Return [X, Y] of the center of cell containing provided text 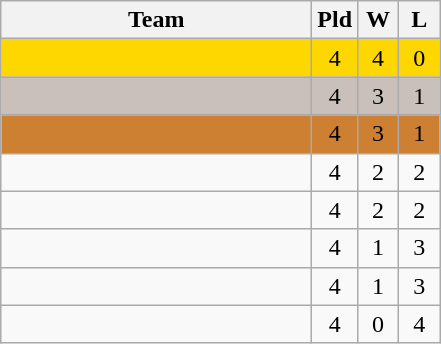
L [420, 20]
Pld [335, 20]
Team [156, 20]
W [378, 20]
